Pinpoint the cell where the given text exists, returning its [X, Y] midpoint coordinate. 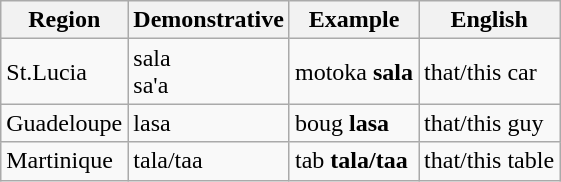
that/this table [490, 161]
English [490, 20]
salasa'a [209, 72]
that/this car [490, 72]
tab tala/taa [354, 161]
that/this guy [490, 123]
St.Lucia [64, 72]
Martinique [64, 161]
Example [354, 20]
tala/taa [209, 161]
lasa [209, 123]
Region [64, 20]
motoka sala [354, 72]
Demonstrative [209, 20]
Guadeloupe [64, 123]
boug lasa [354, 123]
